Return (x, y) of the center of cell containing provided text 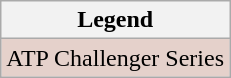
Legend (116, 20)
ATP Challenger Series (116, 58)
